Extract the [x, y] coordinate from the center of the cell holding the provided text.  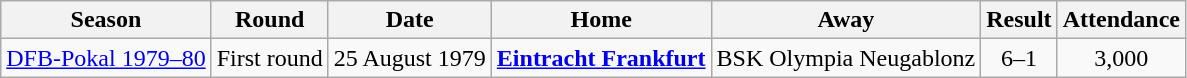
Away [846, 20]
Attendance [1121, 20]
Eintracht Frankfurt [601, 58]
Date [410, 20]
Round [270, 20]
3,000 [1121, 58]
First round [270, 58]
DFB-Pokal 1979–80 [106, 58]
Home [601, 20]
6–1 [1019, 58]
Season [106, 20]
BSK Olympia Neugablonz [846, 58]
25 August 1979 [410, 58]
Result [1019, 20]
